Provide the (X, Y) coordinate of the cell's center where the given text is located.  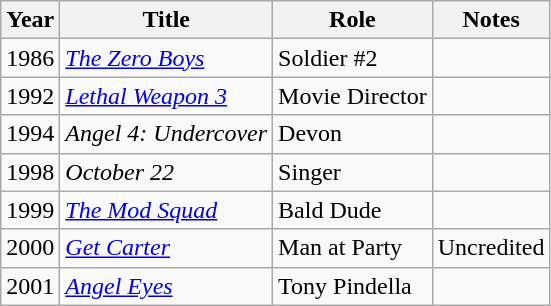
1992 (30, 96)
The Mod Squad (166, 210)
1994 (30, 134)
Bald Dude (353, 210)
Notes (491, 20)
Man at Party (353, 248)
Devon (353, 134)
The Zero Boys (166, 58)
Get Carter (166, 248)
Year (30, 20)
Angel Eyes (166, 286)
2001 (30, 286)
1999 (30, 210)
Tony Pindella (353, 286)
October 22 (166, 172)
Soldier #2 (353, 58)
Angel 4: Undercover (166, 134)
1998 (30, 172)
Role (353, 20)
2000 (30, 248)
Lethal Weapon 3 (166, 96)
Uncredited (491, 248)
Movie Director (353, 96)
Title (166, 20)
Singer (353, 172)
1986 (30, 58)
